Provide the (X, Y) coordinate of the cell's center where the given text is located.  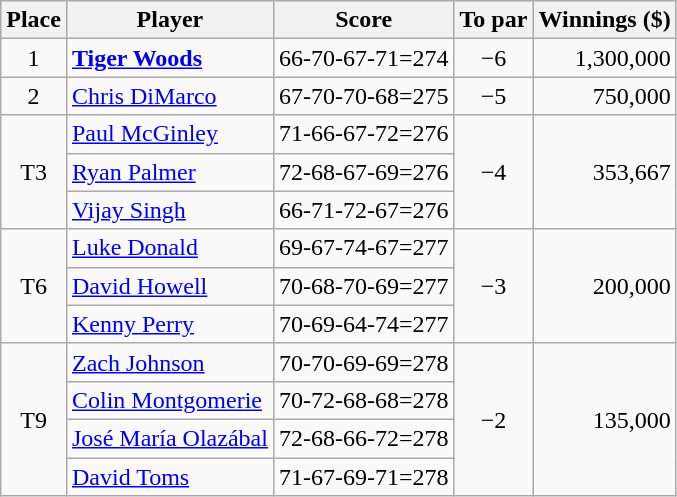
Winnings ($) (604, 20)
David Toms (170, 477)
Chris DiMarco (170, 96)
750,000 (604, 96)
70-68-70-69=277 (364, 286)
353,667 (604, 172)
Vijay Singh (170, 210)
T3 (34, 172)
−4 (494, 172)
José María Olazábal (170, 438)
Score (364, 20)
67-70-70-68=275 (364, 96)
71-66-67-72=276 (364, 134)
T9 (34, 419)
1,300,000 (604, 58)
−5 (494, 96)
71-67-69-71=278 (364, 477)
Luke Donald (170, 248)
2 (34, 96)
66-70-67-71=274 (364, 58)
Ryan Palmer (170, 172)
Tiger Woods (170, 58)
Zach Johnson (170, 362)
−2 (494, 419)
Colin Montgomerie (170, 400)
−6 (494, 58)
Player (170, 20)
−3 (494, 286)
72-68-67-69=276 (364, 172)
70-69-64-74=277 (364, 324)
Paul McGinley (170, 134)
200,000 (604, 286)
1 (34, 58)
Place (34, 20)
72-68-66-72=278 (364, 438)
Kenny Perry (170, 324)
135,000 (604, 419)
66-71-72-67=276 (364, 210)
69-67-74-67=277 (364, 248)
T6 (34, 286)
70-70-69-69=278 (364, 362)
To par (494, 20)
70-72-68-68=278 (364, 400)
David Howell (170, 286)
